For the text-containing cell, return its midpoint in [X, Y] coordinate format. 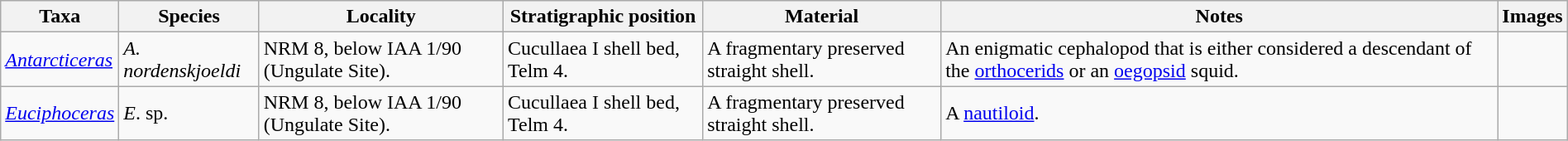
Species [189, 17]
An enigmatic cephalopod that is either considered a descendant of the orthocerids or an oegopsid squid. [1219, 60]
Locality [380, 17]
A nautiloid. [1219, 113]
Euciphoceras [60, 113]
Notes [1219, 17]
Antarcticeras [60, 60]
Material [822, 17]
Images [1532, 17]
E. sp. [189, 113]
Taxa [60, 17]
Stratigraphic position [602, 17]
A. nordenskjoeldi [189, 60]
